Pinpoint the cell where the given text exists, returning its (X, Y) midpoint coordinate. 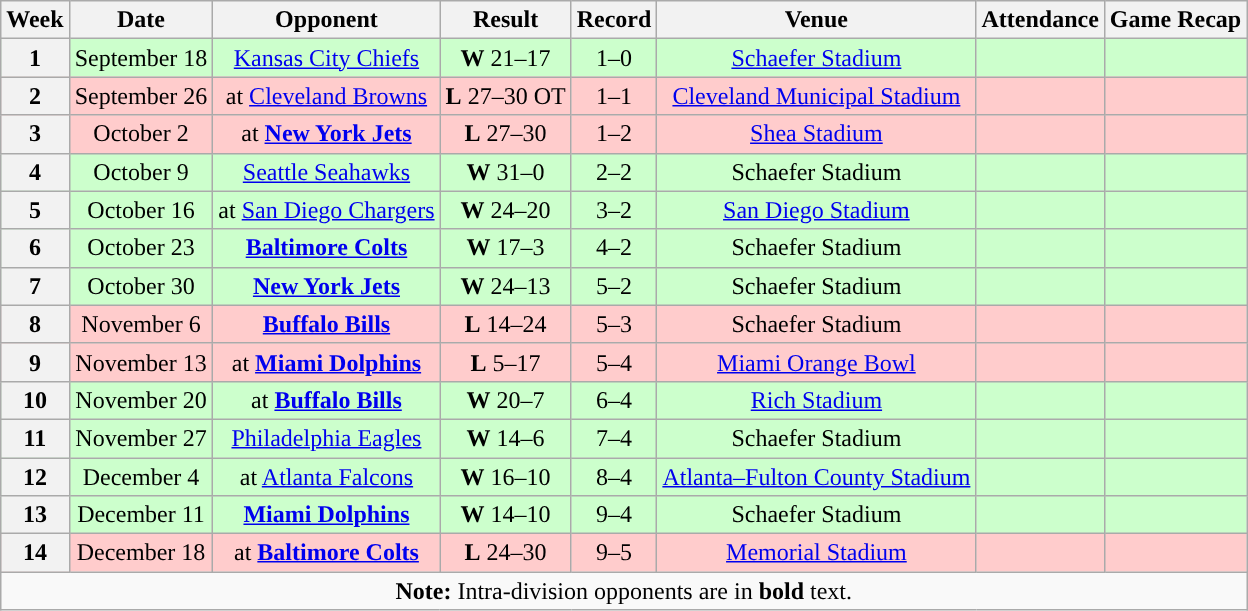
Week (35, 20)
2 (35, 96)
L 27–30 (506, 134)
L 14–24 (506, 324)
8–4 (614, 477)
October 30 (141, 286)
10 (35, 400)
Miami Dolphins (326, 515)
Shea Stadium (816, 134)
Baltimore Colts (326, 248)
December 11 (141, 515)
November 6 (141, 324)
11 (35, 438)
L 5–17 (506, 362)
November 13 (141, 362)
7–4 (614, 438)
13 (35, 515)
Note: Intra-division opponents are in bold text. (624, 591)
at Atlanta Falcons (326, 477)
September 26 (141, 96)
9 (35, 362)
1–1 (614, 96)
at Miami Dolphins (326, 362)
October 9 (141, 172)
9–5 (614, 553)
7 (35, 286)
W 20–7 (506, 400)
Record (614, 20)
Cleveland Municipal Stadium (816, 96)
Attendance (1040, 20)
1–0 (614, 58)
Venue (816, 20)
6 (35, 248)
3–2 (614, 210)
Result (506, 20)
W 24–20 (506, 210)
at Cleveland Browns (326, 96)
Philadelphia Eagles (326, 438)
Opponent (326, 20)
5–4 (614, 362)
5 (35, 210)
Memorial Stadium (816, 553)
Date (141, 20)
5–3 (614, 324)
at Buffalo Bills (326, 400)
W 14–10 (506, 515)
at New York Jets (326, 134)
October 16 (141, 210)
Seattle Seahawks (326, 172)
1 (35, 58)
4 (35, 172)
4–2 (614, 248)
W 17–3 (506, 248)
September 18 (141, 58)
at Baltimore Colts (326, 553)
October 2 (141, 134)
Atlanta–Fulton County Stadium (816, 477)
L 24–30 (506, 553)
W 24–13 (506, 286)
3 (35, 134)
W 21–17 (506, 58)
December 4 (141, 477)
8 (35, 324)
San Diego Stadium (816, 210)
W 31–0 (506, 172)
Buffalo Bills (326, 324)
Rich Stadium (816, 400)
at San Diego Chargers (326, 210)
9–4 (614, 515)
W 16–10 (506, 477)
Miami Orange Bowl (816, 362)
6–4 (614, 400)
1–2 (614, 134)
L 27–30 OT (506, 96)
November 20 (141, 400)
2–2 (614, 172)
October 23 (141, 248)
14 (35, 553)
12 (35, 477)
December 18 (141, 553)
New York Jets (326, 286)
November 27 (141, 438)
Kansas City Chiefs (326, 58)
5–2 (614, 286)
Game Recap (1175, 20)
W 14–6 (506, 438)
